Extract the [X, Y] coordinate from the center of the cell holding the provided text.  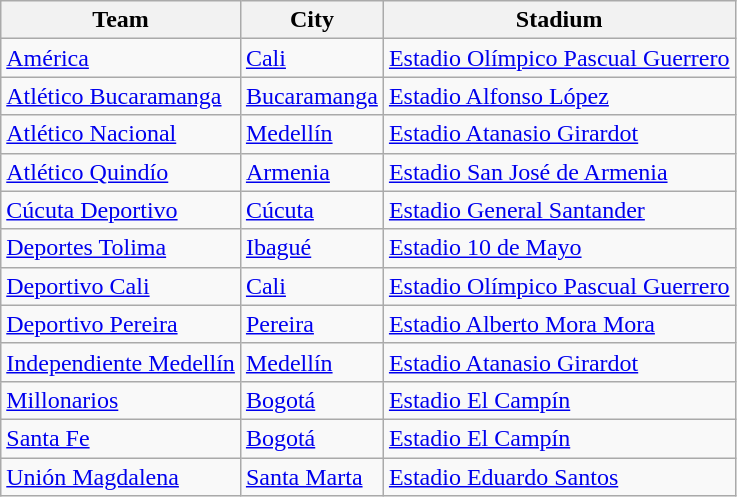
Atlético Bucaramanga [121, 96]
Deportes Tolima [121, 248]
Armenia [312, 172]
Estadio Alfonso López [559, 96]
Independiente Medellín [121, 362]
Cúcuta [312, 210]
Estadio 10 de Mayo [559, 248]
City [312, 20]
América [121, 58]
Estadio General Santander [559, 210]
Atlético Quindío [121, 172]
Estadio Alberto Mora Mora [559, 324]
Estadio San José de Armenia [559, 172]
Deportivo Pereira [121, 324]
Cúcuta Deportivo [121, 210]
Pereira [312, 324]
Santa Fe [121, 438]
Ibagué [312, 248]
Deportivo Cali [121, 286]
Estadio Eduardo Santos [559, 477]
Santa Marta [312, 477]
Millonarios [121, 400]
Unión Magdalena [121, 477]
Stadium [559, 20]
Bucaramanga [312, 96]
Atlético Nacional [121, 134]
Team [121, 20]
